Scan for the cell matching the given text and deliver its (x, y) coordinate at center. 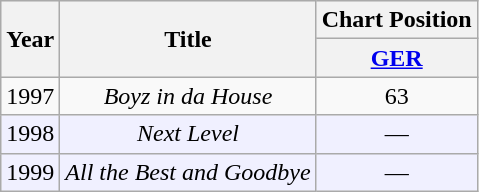
Boyz in da House (188, 96)
1999 (30, 172)
Next Level (188, 134)
Year (30, 39)
1997 (30, 96)
Chart Position (396, 20)
63 (396, 96)
GER (396, 58)
Title (188, 39)
All the Best and Goodbye (188, 172)
1998 (30, 134)
